Capture the cell that displays the provided text and extract its (X, Y) central coordinate. 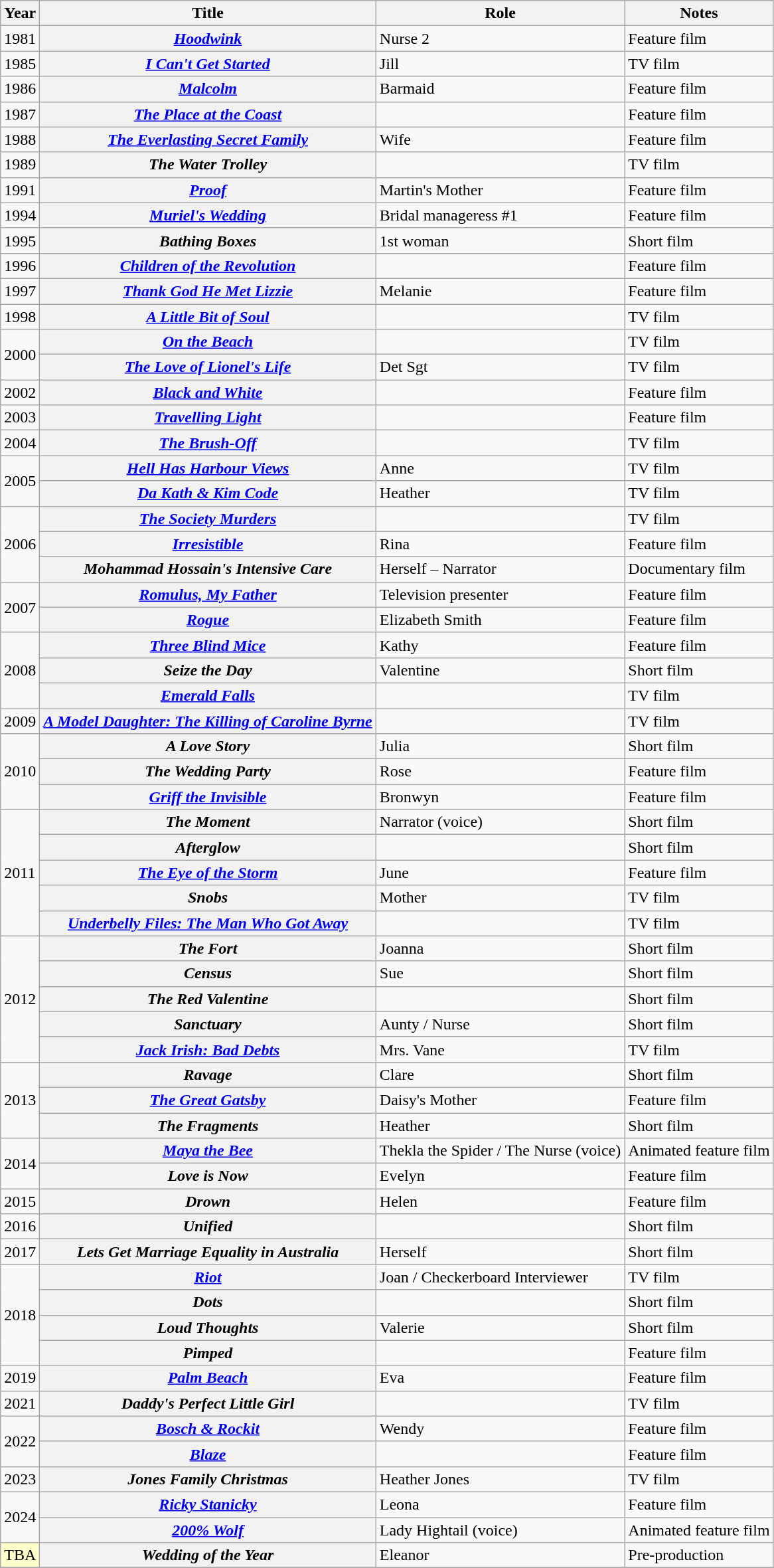
2014 (20, 1164)
1987 (20, 114)
Wedding of the Year (208, 1555)
Muriel's Wedding (208, 215)
The Red Valentine (208, 999)
Narrator (voice) (501, 822)
Mrs. Vane (501, 1049)
Eleanor (501, 1555)
Rose (501, 772)
Notes (699, 13)
2017 (20, 1252)
Seize the Day (208, 670)
Proof (208, 190)
Griff the Invisible (208, 797)
Rogue (208, 620)
1985 (20, 64)
The Fort (208, 948)
Valerie (501, 1328)
Loud Thoughts (208, 1328)
Sue (501, 974)
Herself – Narrator (501, 569)
Pre-production (699, 1555)
Blaze (208, 1454)
2000 (20, 355)
Bathing Boxes (208, 240)
1991 (20, 190)
1996 (20, 266)
The Society Murders (208, 519)
2023 (20, 1479)
2011 (20, 873)
Herself (501, 1252)
Bronwyn (501, 797)
1986 (20, 89)
Daddy's Perfect Little Girl (208, 1403)
Underbelly Files: The Man Who Got Away (208, 923)
Hoodwink (208, 39)
2013 (20, 1100)
Census (208, 974)
1994 (20, 215)
Television presenter (501, 594)
Det Sgt (501, 367)
Aunty / Nurse (501, 1024)
2003 (20, 418)
Barmaid (501, 89)
Unified (208, 1227)
Love is Now (208, 1176)
1981 (20, 39)
Mohammad Hossain's Intensive Care (208, 569)
Mother (501, 898)
Heather Jones (501, 1479)
Malcolm (208, 89)
The Great Gatsby (208, 1100)
Bosch & Rockit (208, 1429)
2005 (20, 481)
2012 (20, 999)
Documentary film (699, 569)
Maya the Bee (208, 1151)
Title (208, 13)
Martin's Mother (501, 190)
A Little Bit of Soul (208, 317)
Nurse 2 (501, 39)
Year (20, 13)
Drown (208, 1201)
Palm Beach (208, 1378)
The Love of Lionel's Life (208, 367)
Kathy (501, 645)
The Wedding Party (208, 772)
Afterglow (208, 847)
Emerald Falls (208, 695)
1988 (20, 139)
TBA (20, 1555)
2007 (20, 607)
2022 (20, 1441)
Melanie (501, 291)
1st woman (501, 240)
2015 (20, 1201)
June (501, 873)
Joanna (501, 948)
Riot (208, 1277)
Irresistible (208, 544)
Joan / Checkerboard Interviewer (501, 1277)
A Love Story (208, 746)
2016 (20, 1227)
Lady Hightail (voice) (501, 1529)
1995 (20, 240)
1998 (20, 317)
The Eye of the Storm (208, 873)
Dots (208, 1302)
Anne (501, 468)
Clare (501, 1075)
1989 (20, 165)
Thekla the Spider / The Nurse (voice) (501, 1151)
Sanctuary (208, 1024)
The Moment (208, 822)
Eva (501, 1378)
Lets Get Marriage Equality in Australia (208, 1252)
Three Blind Mice (208, 645)
Daisy's Mother (501, 1100)
Wife (501, 139)
Thank God He Met Lizzie (208, 291)
2008 (20, 670)
The Water Trolley (208, 165)
2010 (20, 772)
Julia (501, 746)
Hell Has Harbour Views (208, 468)
The Everlasting Secret Family (208, 139)
Jill (501, 64)
Da Kath & Kim Code (208, 493)
Elizabeth Smith (501, 620)
2004 (20, 443)
The Place at the Coast (208, 114)
The Fragments (208, 1126)
Wendy (501, 1429)
1997 (20, 291)
Jones Family Christmas (208, 1479)
2002 (20, 392)
Rina (501, 544)
2024 (20, 1517)
Ravage (208, 1075)
2018 (20, 1315)
2021 (20, 1403)
Evelyn (501, 1176)
Valentine (501, 670)
The Brush-Off (208, 443)
On the Beach (208, 342)
Snobs (208, 898)
Ricky Stanicky (208, 1504)
I Can't Get Started (208, 64)
A Model Daughter: The Killing of Caroline Byrne (208, 721)
Role (501, 13)
2009 (20, 721)
2006 (20, 544)
Bridal manageress #1 (501, 215)
Helen (501, 1201)
2019 (20, 1378)
Children of the Revolution (208, 266)
Romulus, My Father (208, 594)
Travelling Light (208, 418)
Jack Irish: Bad Debts (208, 1049)
Leona (501, 1504)
Black and White (208, 392)
200% Wolf (208, 1529)
Pimped (208, 1353)
